Find where the given text appears and provide that cell's center as (x, y) coordinate. 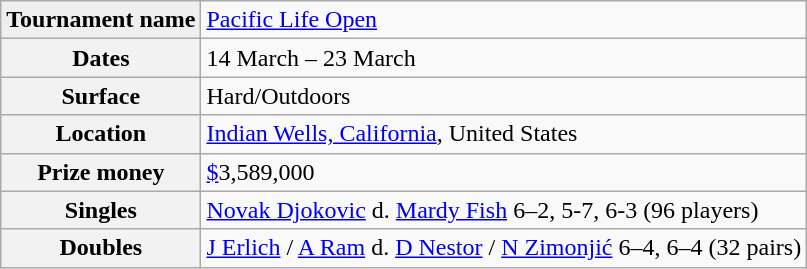
Pacific Life Open (504, 20)
Tournament name (101, 20)
J Erlich / A Ram d. D Nestor / N Zimonjić 6–4, 6–4 (32 pairs) (504, 248)
Novak Djokovic d. Mardy Fish 6–2, 5-7, 6-3 (96 players) (504, 210)
Dates (101, 58)
Indian Wells, California, United States (504, 134)
Prize money (101, 172)
14 March – 23 March (504, 58)
Doubles (101, 248)
$3,589,000 (504, 172)
Singles (101, 210)
Hard/Outdoors (504, 96)
Surface (101, 96)
Location (101, 134)
